Output the [X, Y] coordinate of the center of the cell containing the given text.  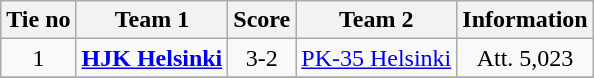
Score [262, 20]
Information [525, 20]
HJK Helsinki [152, 58]
PK-35 Helsinki [376, 58]
Team 2 [376, 20]
Tie no [38, 20]
3-2 [262, 58]
1 [38, 58]
Team 1 [152, 20]
Att. 5,023 [525, 58]
